Find where the given text appears and provide that cell's center as (X, Y) coordinate. 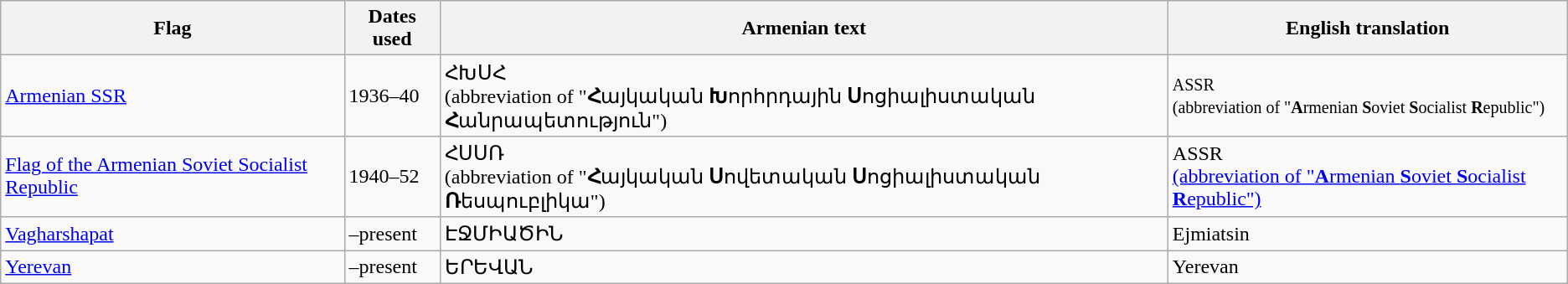
Dates used (392, 28)
Flag of the Armenian Soviet Socialist Republic (173, 176)
1936–40 (392, 96)
Vagharshapat (173, 234)
Flag (173, 28)
English translation (1367, 28)
1940–52 (392, 176)
ՀԽՍՀ(abbreviation of "Հայկական Խորհրդային Սոցիալիստական Հանրապետություն") (804, 96)
Armenian SSR (173, 96)
ԷՋՄԻԱԾԻՆ (804, 234)
ԵՐԵՎԱՆ (804, 266)
ՀՍՍՌ(abbreviation of "Հայկական Սովետական Սոցիալիստական Ռեսպուբլիկա") (804, 176)
Armenian text (804, 28)
Ejmiatsin (1367, 234)
